Search for the cell housing the specified text and yield its [x, y] center coordinate. 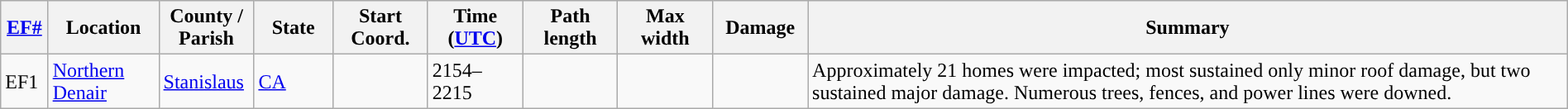
Location [103, 28]
Damage [761, 28]
Stanislaus [207, 81]
EF1 [25, 81]
Northern Denair [103, 81]
State [294, 28]
2154–2215 [475, 81]
Path length [571, 28]
Max width [665, 28]
EF# [25, 28]
CA [294, 81]
Summary [1188, 28]
Start Coord. [380, 28]
Time (UTC) [475, 28]
County / Parish [207, 28]
